Return the [x, y] coordinate for the center point of the cell that contains the specified text.  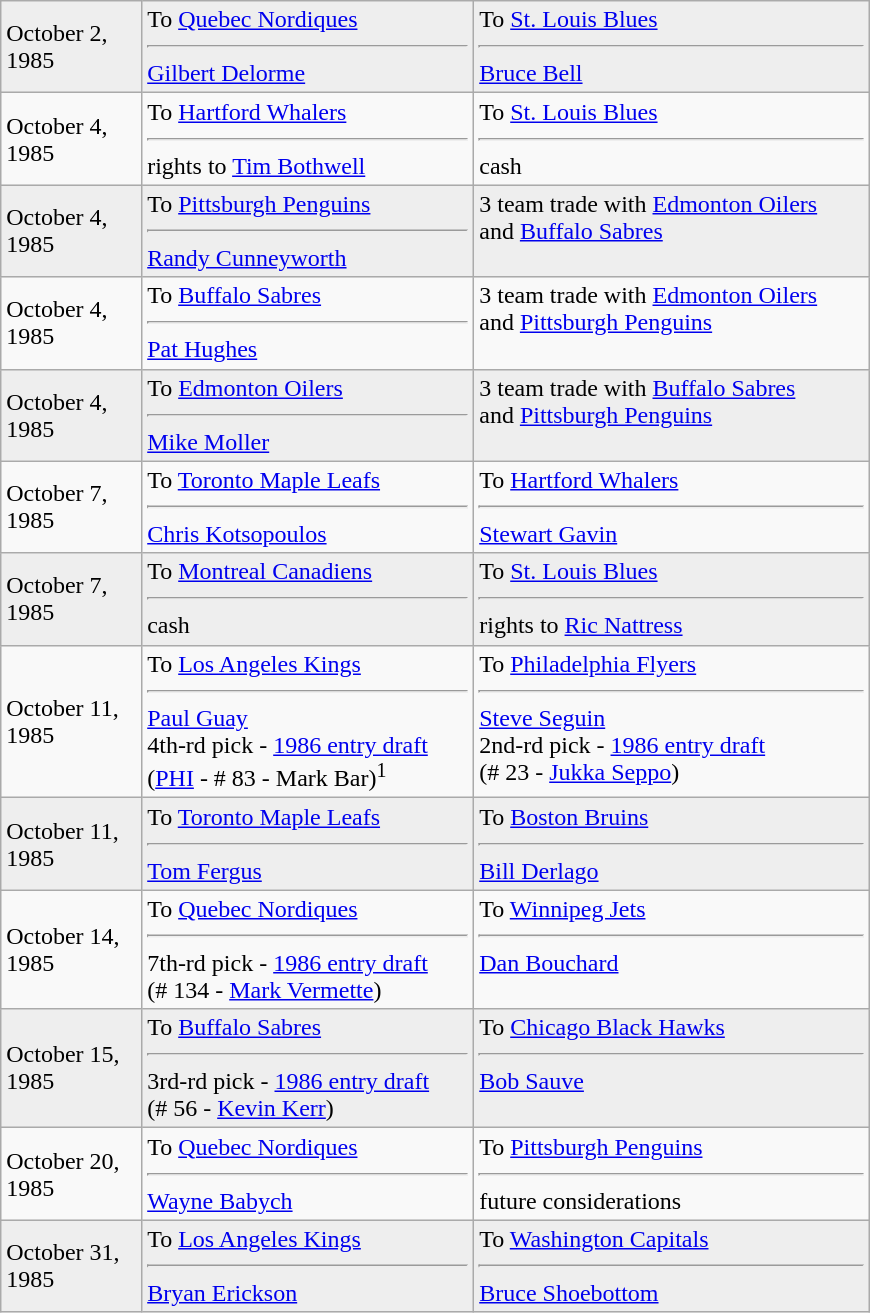
To Hartford Whalersrights to Tim Bothwell [308, 139]
To Boston BruinsBill Derlago [672, 844]
To Los Angeles KingsPaul Guay4th-rd pick - 1986 entry draft(PHI - # 83 - Mark Bar)1 [308, 722]
To Toronto Maple LeafsChris Kotsopoulos [308, 507]
October 14,1985 [72, 950]
To Winnipeg JetsDan Bouchard [672, 950]
3 team trade with Edmonton Oilersand Pittsburgh Penguins [672, 323]
To Hartford WhalersStewart Gavin [672, 507]
To Montreal Canadienscash [308, 599]
October 2,1985 [72, 47]
October 31,1985 [72, 1266]
October 20,1985 [72, 1174]
To St. Louis BluesBruce Bell [672, 47]
To Los Angeles KingsBryan Erickson [308, 1266]
To Edmonton OilersMike Moller [308, 415]
To Quebec NordiquesWayne Babych [308, 1174]
3 team trade with Edmonton Oilersand Buffalo Sabres [672, 231]
To Quebec NordiquesGilbert Delorme [308, 47]
To Chicago Black HawksBob Sauve [672, 1068]
To Buffalo Sabres3rd-rd pick - 1986 entry draft(# 56 - Kevin Kerr) [308, 1068]
To Washington CapitalsBruce Shoebottom [672, 1266]
To St. Louis Bluesrights to Ric Nattress [672, 599]
To Toronto Maple LeafsTom Fergus [308, 844]
To Quebec Nordiques7th-rd pick - 1986 entry draft(# 134 - Mark Vermette) [308, 950]
To Pittsburgh Penguinsfuture considerations [672, 1174]
To Philadelphia FlyersSteve Seguin2nd-rd pick - 1986 entry draft(# 23 - Jukka Seppo) [672, 722]
To Pittsburgh PenguinsRandy Cunneyworth [308, 231]
October 15,1985 [72, 1068]
To Buffalo SabresPat Hughes [308, 323]
3 team trade with Buffalo Sabresand Pittsburgh Penguins [672, 415]
To St. Louis Bluescash [672, 139]
